Determine the (x, y) coordinate at the center of the cell enclosing the given text.  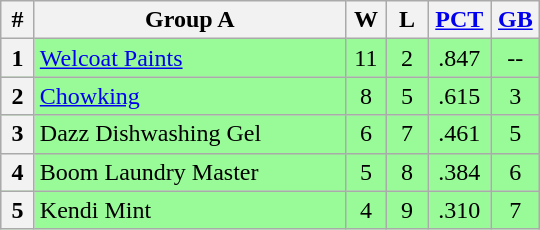
11 (366, 58)
Chowking (190, 96)
Welcoat Paints (190, 58)
-- (516, 58)
1 (18, 58)
.384 (460, 172)
.847 (460, 58)
W (366, 20)
Boom Laundry Master (190, 172)
GB (516, 20)
PCT (460, 20)
Group A (190, 20)
9 (406, 210)
.615 (460, 96)
Kendi Mint (190, 210)
# (18, 20)
Dazz Dishwashing Gel (190, 134)
.310 (460, 210)
.461 (460, 134)
L (406, 20)
